Detect which cell encompasses the target text, then output its [X, Y] center coordinate. 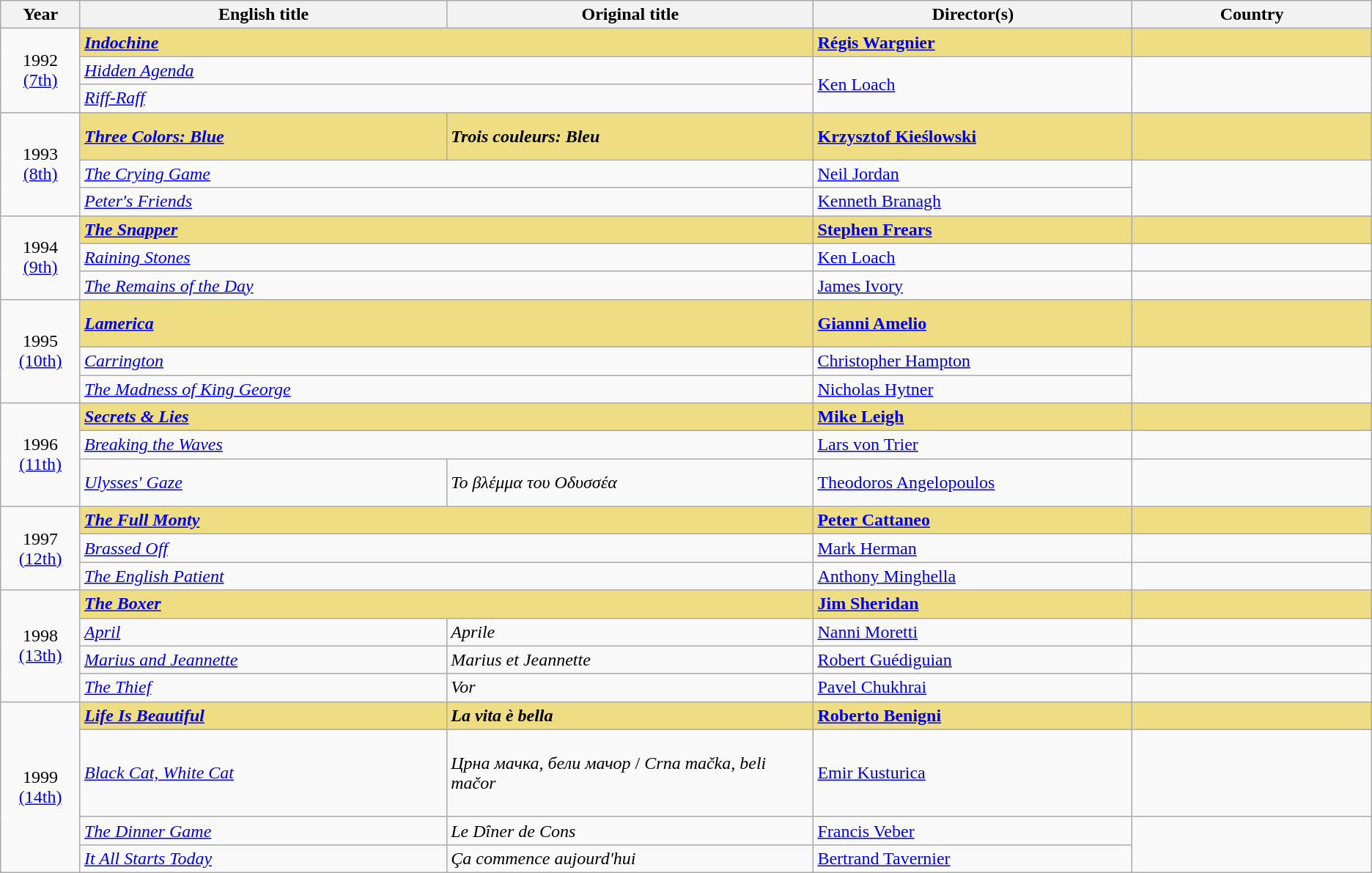
Indochine [446, 43]
Breaking the Waves [446, 445]
Régis Wargnier [973, 43]
1999(14th) [41, 787]
Aprile [630, 632]
1996(11th) [41, 454]
Brassed Off [446, 548]
Jim Sheridan [973, 604]
The Boxer [446, 604]
Ulysses' Gaze [263, 482]
1995(10th) [41, 350]
La vita è bella [630, 715]
Riff-Raff [446, 98]
The Dinner Game [263, 830]
Kenneth Branagh [973, 202]
Gianni Amelio [973, 323]
Ça commence aujourd'hui [630, 858]
Country [1252, 15]
Nanni Moretti [973, 632]
Three Colors: Blue [263, 136]
Theodoros Angelopoulos [973, 482]
The Remains of the Day [446, 285]
Carrington [446, 361]
1997(12th) [41, 548]
Mark Herman [973, 548]
Christopher Hampton [973, 361]
Marius et Jeannette [630, 660]
Hidden Agenda [446, 70]
Peter Cattaneo [973, 520]
Krzysztof Kieślowski [973, 136]
Το βλέμμα του Οδυσσέα [630, 482]
The Snapper [446, 229]
1998(13th) [41, 646]
Le Dîner de Cons [630, 830]
Marius and Jeannette [263, 660]
Year [41, 15]
English title [263, 15]
Emir Kusturica [973, 773]
Anthony Minghella [973, 576]
April [263, 632]
Vor [630, 688]
James Ivory [973, 285]
Pavel Chukhrai [973, 688]
The English Patient [446, 576]
The Crying Game [446, 174]
Nicholas Hytner [973, 389]
Raining Stones [446, 257]
Trois couleurs: Bleu [630, 136]
The Madness of King George [446, 389]
Bertrand Tavernier [973, 858]
Original title [630, 15]
Mike Leigh [973, 417]
Stephen Frears [973, 229]
Roberto Benigni [973, 715]
Peter's Friends [446, 202]
The Thief [263, 688]
1994(9th) [41, 257]
Black Cat, White Cat [263, 773]
Director(s) [973, 15]
1992(7th) [41, 70]
1993(8th) [41, 164]
The Full Monty [446, 520]
It All Starts Today [263, 858]
Secrets & Lies [446, 417]
Lamerica [446, 323]
Црна мачка, бели мачор / Crna mačka, beli mačor [630, 773]
Life Is Beautiful [263, 715]
Robert Guédiguian [973, 660]
Francis Veber [973, 830]
Neil Jordan [973, 174]
Lars von Trier [973, 445]
